Extract the (x, y) coordinate from the center of the cell holding the provided text.  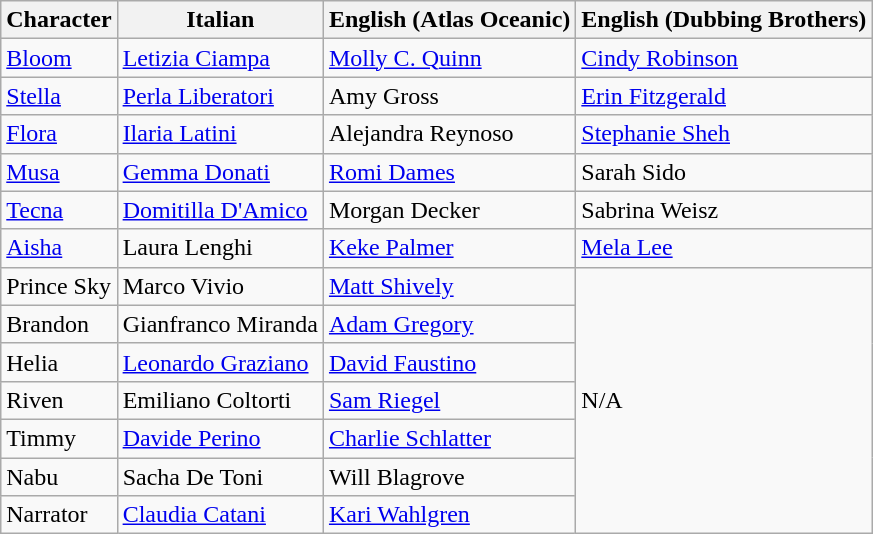
Emiliano Coltorti (220, 400)
Stephanie Sheh (724, 134)
Davide Perino (220, 438)
Letizia Ciampa (220, 58)
Aisha (59, 248)
Romi Dames (449, 172)
English (Dubbing Brothers) (724, 20)
Molly C. Quinn (449, 58)
Musa (59, 172)
Ilaria Latini (220, 134)
Perla Liberatori (220, 96)
David Faustino (449, 362)
Character (59, 20)
N/A (724, 400)
Timmy (59, 438)
Cindy Robinson (724, 58)
Bloom (59, 58)
Stella (59, 96)
Flora (59, 134)
Sam Riegel (449, 400)
Italian (220, 20)
Sarah Sido (724, 172)
Nabu (59, 477)
Erin Fitzgerald (724, 96)
Sacha De Toni (220, 477)
Tecna (59, 210)
Narrator (59, 515)
Marco Vivio (220, 286)
Laura Lenghi (220, 248)
Keke Palmer (449, 248)
Charlie Schlatter (449, 438)
Kari Wahlgren (449, 515)
Matt Shively (449, 286)
English (Atlas Oceanic) (449, 20)
Will Blagrove (449, 477)
Prince Sky (59, 286)
Domitilla D'Amico (220, 210)
Gianfranco Miranda (220, 324)
Claudia Catani (220, 515)
Mela Lee (724, 248)
Adam Gregory (449, 324)
Alejandra Reynoso (449, 134)
Morgan Decker (449, 210)
Riven (59, 400)
Gemma Donati (220, 172)
Helia (59, 362)
Leonardo Graziano (220, 362)
Brandon (59, 324)
Amy Gross (449, 96)
Sabrina Weisz (724, 210)
